Determine the [X, Y] coordinate at the center of the cell enclosing the given text.  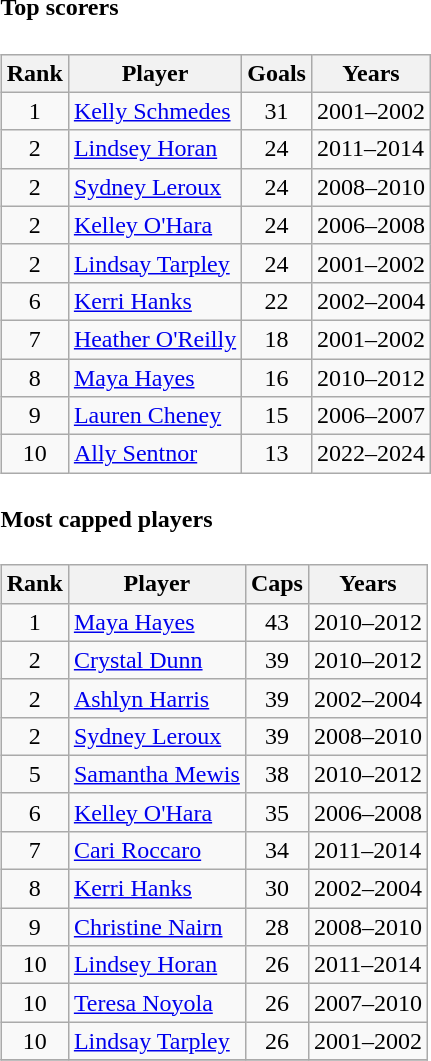
Goals [277, 73]
28 [276, 927]
Kelly Schmedes [154, 111]
Cari Roccaro [156, 850]
2022–2024 [370, 454]
Christine Nairn [156, 927]
30 [276, 889]
2007–2010 [368, 1003]
Ally Sentnor [154, 454]
18 [277, 339]
Heather O'Reilly [154, 339]
34 [276, 850]
5 [34, 774]
35 [276, 812]
Ashlyn Harris [156, 698]
Samantha Mewis [156, 774]
Teresa Noyola [156, 1003]
13 [277, 454]
2006–2007 [370, 416]
43 [276, 622]
22 [277, 301]
38 [276, 774]
Lauren Cheney [154, 416]
15 [277, 416]
Crystal Dunn [156, 660]
16 [277, 378]
31 [277, 111]
Caps [276, 584]
